Output the (X, Y) coordinate of the center of the cell containing the given text.  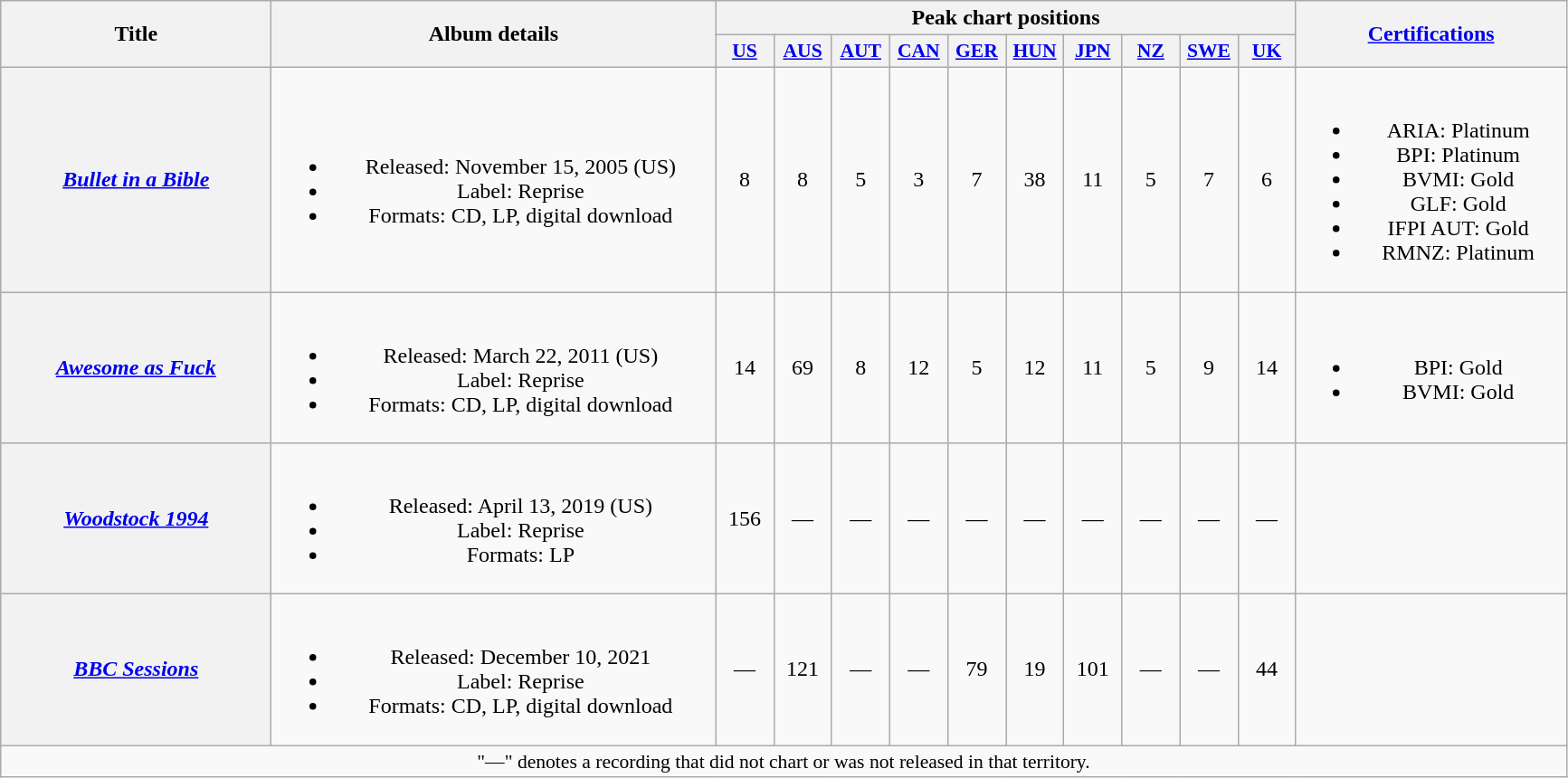
GER (976, 52)
Awesome as Fuck (136, 367)
HUN (1035, 52)
3 (918, 179)
AUT (860, 52)
AUS (803, 52)
Bullet in a Bible (136, 179)
"—" denotes a recording that did not chart or was not released in that territory. (784, 762)
79 (976, 669)
BBC Sessions (136, 669)
69 (803, 367)
SWE (1209, 52)
38 (1035, 179)
BPI: GoldBVMI: Gold (1431, 367)
Certifications (1431, 34)
19 (1035, 669)
9 (1209, 367)
JPN (1093, 52)
156 (745, 519)
6 (1267, 179)
US (745, 52)
CAN (918, 52)
ARIA: PlatinumBPI: PlatinumBVMI: GoldGLF: GoldIFPI AUT: GoldRMNZ: Platinum (1431, 179)
NZ (1151, 52)
Title (136, 34)
44 (1267, 669)
121 (803, 669)
Released: November 15, 2005 (US)Label: RepriseFormats: CD, LP, digital download (494, 179)
UK (1267, 52)
Album details (494, 34)
Released: April 13, 2019 (US)Label: RepriseFormats: LP (494, 519)
Woodstock 1994 (136, 519)
101 (1093, 669)
Released: December 10, 2021Label: RepriseFormats: CD, LP, digital download (494, 669)
Released: March 22, 2011 (US)Label: RepriseFormats: CD, LP, digital download (494, 367)
Peak chart positions (1006, 18)
